Provide the [X, Y] coordinate of the cell's center where the given text is located.  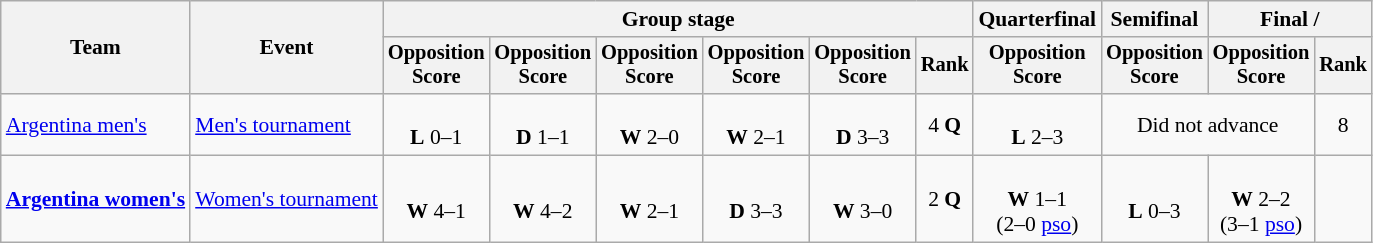
Final / [1290, 19]
W 3–0 [862, 200]
Event [286, 48]
Women's tournament [286, 200]
Team [96, 48]
L 0–3 [1154, 200]
Argentina women's [96, 200]
2 Q [945, 200]
W 4–1 [436, 200]
Group stage [678, 19]
L 0–1 [436, 124]
Semifinal [1154, 19]
Quarterfinal [1037, 19]
W 2–2(3–1 pso) [1262, 200]
Did not advance [1208, 124]
8 [1343, 124]
W 4–2 [542, 200]
W 1–1(2–0 pso) [1037, 200]
4 Q [945, 124]
W 2–0 [650, 124]
Argentina men's [96, 124]
Men's tournament [286, 124]
D 1–1 [542, 124]
L 2–3 [1037, 124]
